Output the [X, Y] coordinate of the center of the cell containing the given text.  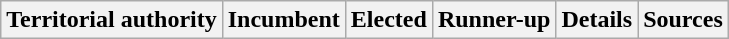
Territorial authority [112, 20]
Details [597, 20]
Incumbent [284, 20]
Sources [684, 20]
Runner-up [494, 20]
Elected [388, 20]
